Return (X, Y) of the center of cell containing provided text 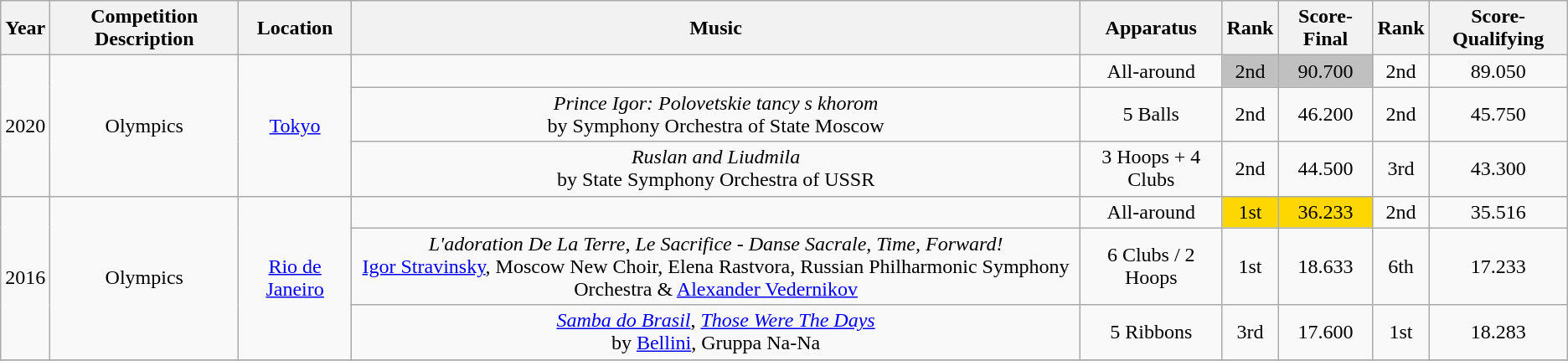
Competition Description (144, 28)
Rio de Janeiro (295, 278)
Prince Igor: Polovetskie tancy s khorom by Symphony Orchestra of State Moscow (715, 114)
90.700 (1325, 71)
17.233 (1498, 266)
45.750 (1498, 114)
Samba do Brasil, Those Were The Days by Bellini, Gruppa Na-Na (715, 332)
Ruslan and Liudmila by State Symphony Orchestra of USSR (715, 169)
35.516 (1498, 212)
43.300 (1498, 169)
6th (1400, 266)
5 Balls (1151, 114)
Tokyo (295, 126)
Music (715, 28)
2016 (25, 278)
36.233 (1325, 212)
Score-Final (1325, 28)
3 Hoops + 4 Clubs (1151, 169)
18.633 (1325, 266)
Location (295, 28)
46.200 (1325, 114)
5 Ribbons (1151, 332)
Score-Qualifying (1498, 28)
2020 (25, 126)
6 Clubs / 2 Hoops (1151, 266)
44.500 (1325, 169)
89.050 (1498, 71)
18.283 (1498, 332)
17.600 (1325, 332)
Year (25, 28)
Apparatus (1151, 28)
